For the text-containing cell, return its midpoint in (X, Y) coordinate format. 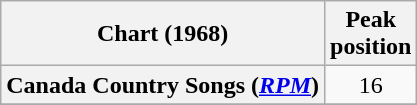
Chart (1968) (163, 34)
16 (371, 85)
Canada Country Songs (RPM) (163, 85)
Peak position (371, 34)
